Find where the given text appears and provide that cell's center as [x, y] coordinate. 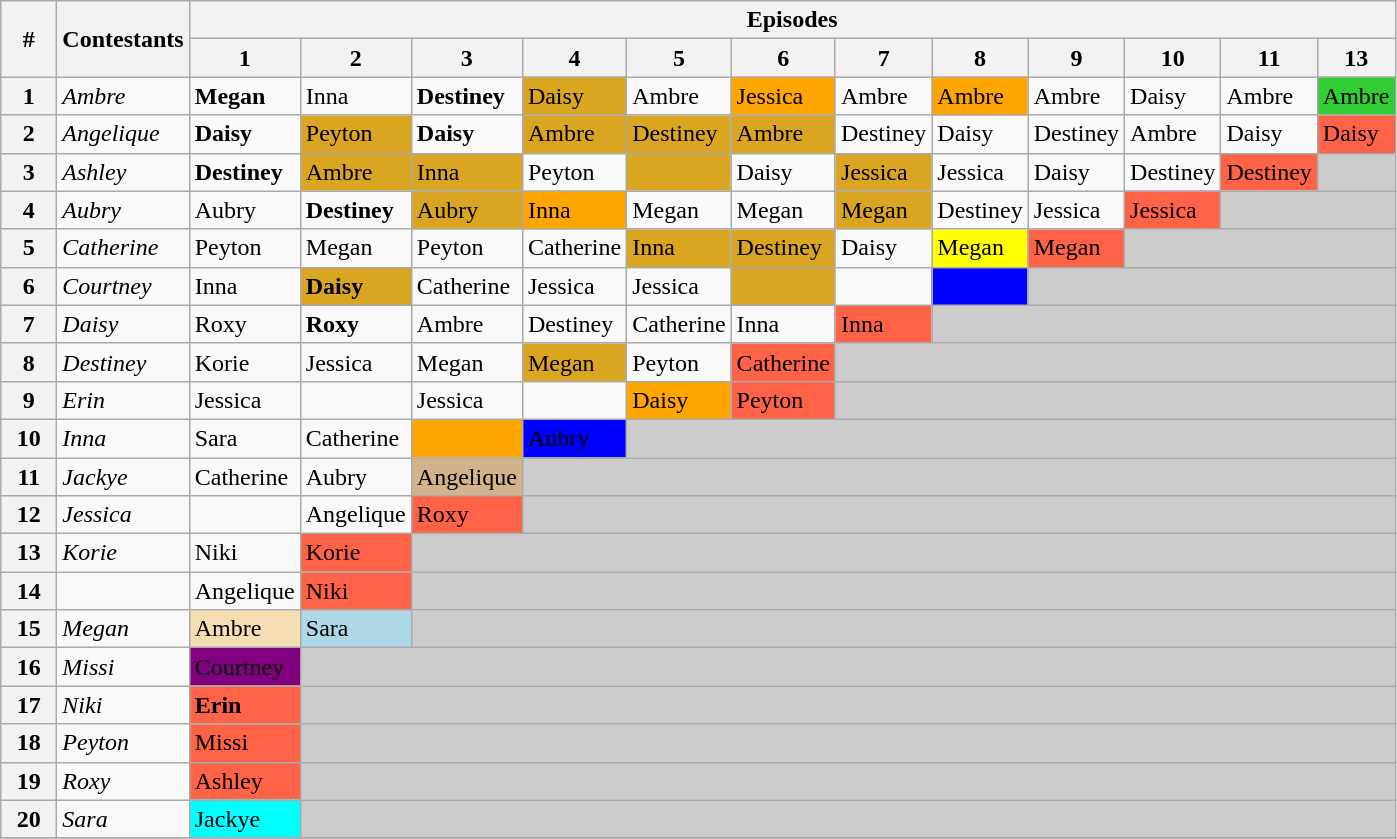
20 [29, 819]
Contestants [123, 39]
Episodes [792, 20]
19 [29, 781]
18 [29, 743]
12 [29, 515]
17 [29, 705]
16 [29, 667]
15 [29, 629]
# [29, 39]
14 [29, 591]
